Provide the [X, Y] coordinate of the cell's center where the given text is located.  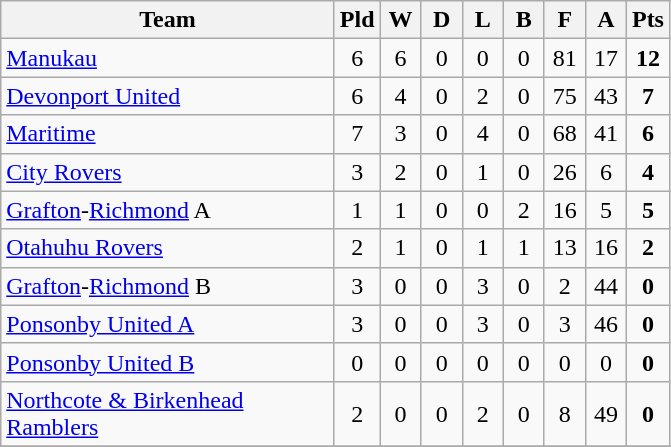
Team [168, 20]
Pld [357, 20]
26 [564, 172]
City Rovers [168, 172]
Northcote & Birkenhead Ramblers [168, 414]
Otahuhu Rovers [168, 248]
49 [606, 414]
8 [564, 414]
Pts [648, 20]
F [564, 20]
17 [606, 58]
75 [564, 96]
Maritime [168, 134]
43 [606, 96]
44 [606, 286]
68 [564, 134]
46 [606, 324]
Ponsonby United A [168, 324]
41 [606, 134]
81 [564, 58]
D [442, 20]
A [606, 20]
W [400, 20]
Ponsonby United B [168, 362]
B [524, 20]
Grafton-Richmond B [168, 286]
Grafton-Richmond A [168, 210]
Devonport United [168, 96]
Manukau [168, 58]
13 [564, 248]
12 [648, 58]
L [482, 20]
